From the cell containing the given text, extract its center point as (x, y) coordinate. 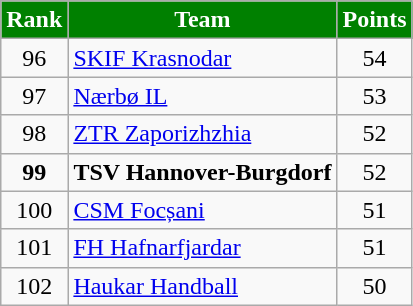
54 (374, 58)
98 (34, 134)
Rank (34, 20)
96 (34, 58)
50 (374, 286)
100 (34, 210)
SKIF Krasnodar (202, 58)
102 (34, 286)
Points (374, 20)
97 (34, 96)
Haukar Handball (202, 286)
Team (202, 20)
TSV Hannover-Burgdorf (202, 172)
ZTR Zaporizhzhia (202, 134)
FH Hafnarfjardar (202, 248)
101 (34, 248)
53 (374, 96)
Nærbø IL (202, 96)
CSM Focșani (202, 210)
99 (34, 172)
